Extract the [X, Y] coordinate from the center of the cell holding the provided text.  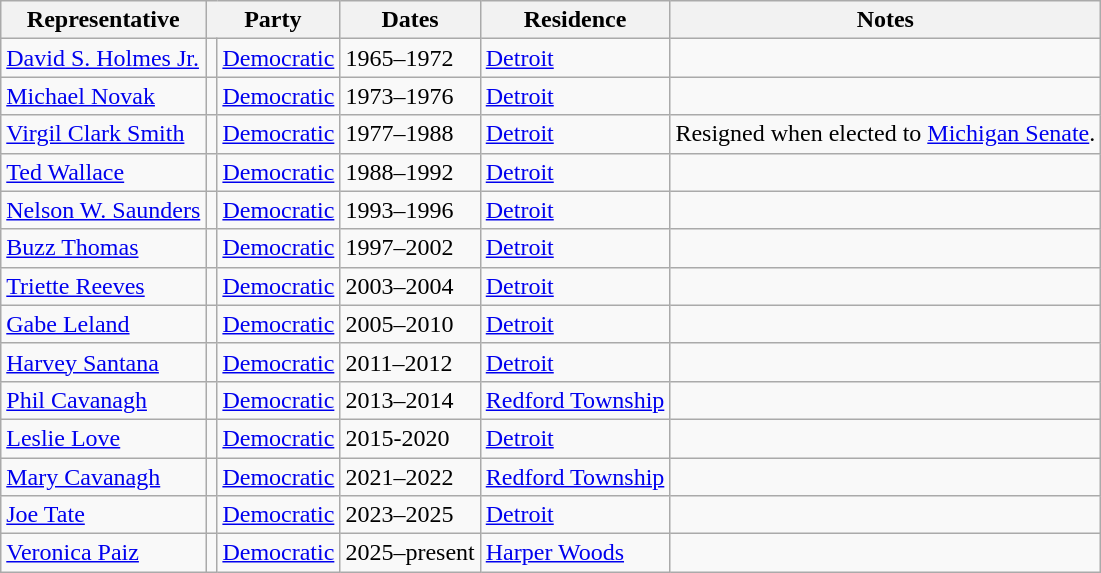
Harper Woods [575, 553]
Party [273, 20]
Harvey Santana [104, 362]
1977–1988 [410, 134]
2025–present [410, 553]
Notes [886, 20]
1988–1992 [410, 172]
Resigned when elected to Michigan Senate. [886, 134]
Ted Wallace [104, 172]
2005–2010 [410, 324]
2021–2022 [410, 477]
Virgil Clark Smith [104, 134]
Representative [104, 20]
Phil Cavanagh [104, 400]
1973–1976 [410, 96]
Triette Reeves [104, 286]
1993–1996 [410, 210]
Leslie Love [104, 438]
Joe Tate [104, 515]
2023–2025 [410, 515]
Buzz Thomas [104, 248]
Nelson W. Saunders [104, 210]
Mary Cavanagh [104, 477]
2015-2020 [410, 438]
Residence [575, 20]
David S. Holmes Jr. [104, 58]
Veronica Paiz [104, 553]
Gabe Leland [104, 324]
2013–2014 [410, 400]
2003–2004 [410, 286]
1965–1972 [410, 58]
2011–2012 [410, 362]
Dates [410, 20]
Michael Novak [104, 96]
1997–2002 [410, 248]
